Identify which cell holds the provided text, then report its (X, Y) central coordinate. 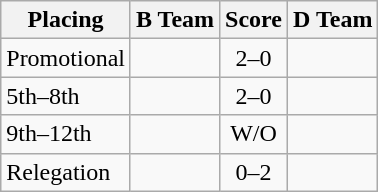
Placing (66, 20)
B Team (174, 20)
9th–12th (66, 134)
0–2 (254, 172)
5th–8th (66, 96)
Promotional (66, 58)
Relegation (66, 172)
W/O (254, 134)
Score (254, 20)
D Team (333, 20)
